Find where the given text appears and provide that cell's center as [X, Y] coordinate. 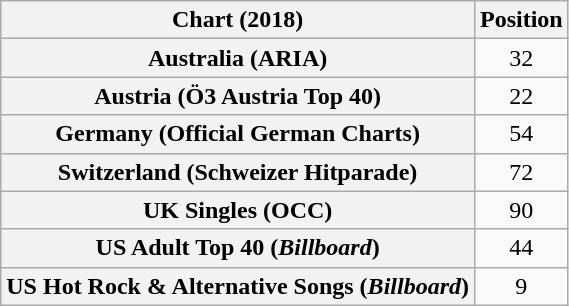
44 [521, 248]
UK Singles (OCC) [238, 210]
Chart (2018) [238, 20]
22 [521, 96]
32 [521, 58]
Germany (Official German Charts) [238, 134]
54 [521, 134]
90 [521, 210]
9 [521, 286]
Position [521, 20]
Switzerland (Schweizer Hitparade) [238, 172]
US Hot Rock & Alternative Songs (Billboard) [238, 286]
72 [521, 172]
US Adult Top 40 (Billboard) [238, 248]
Australia (ARIA) [238, 58]
Austria (Ö3 Austria Top 40) [238, 96]
